Detect which cell encompasses the target text, then output its (X, Y) center coordinate. 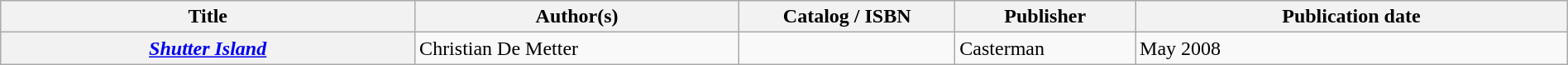
May 2008 (1351, 48)
Author(s) (577, 17)
Shutter Island (208, 48)
Catalog / ISBN (847, 17)
Publication date (1351, 17)
Christian De Metter (577, 48)
Title (208, 17)
Casterman (1045, 48)
Publisher (1045, 17)
